Scan for the cell matching the given text and deliver its (x, y) coordinate at center. 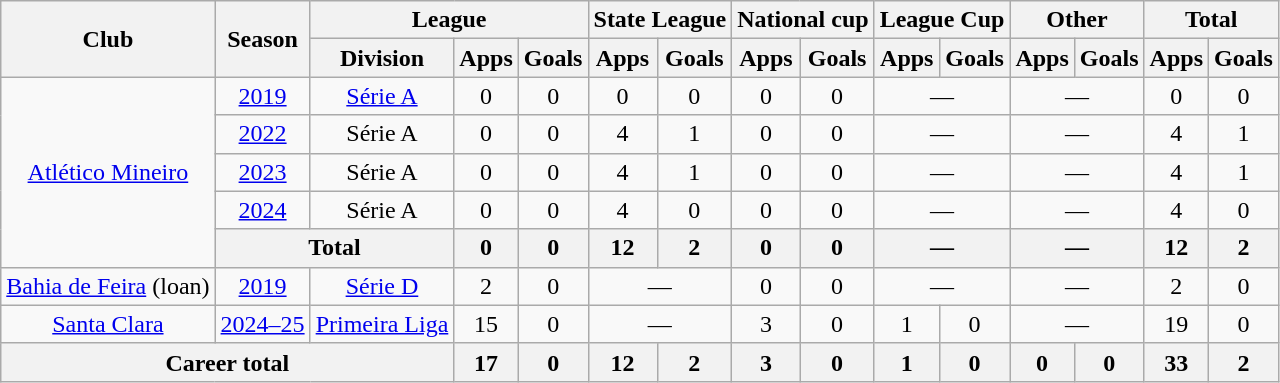
Division (382, 58)
2024–25 (262, 324)
2023 (262, 172)
Atlético Mineiro (108, 172)
2022 (262, 134)
Primeira Liga (382, 324)
Season (262, 39)
33 (1176, 362)
National cup (803, 20)
Other (1077, 20)
19 (1176, 324)
Série D (382, 286)
Career total (228, 362)
League Cup (942, 20)
State League (660, 20)
15 (486, 324)
2024 (262, 210)
League (449, 20)
Club (108, 39)
17 (486, 362)
Bahia de Feira (loan) (108, 286)
Santa Clara (108, 324)
